For the text-containing cell, return its midpoint in [x, y] coordinate format. 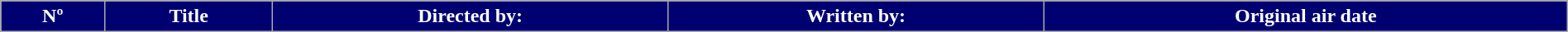
Written by: [857, 16]
Nº [53, 16]
Title [189, 16]
Directed by: [471, 16]
Original air date [1305, 16]
